Capture the cell that displays the provided text and extract its (x, y) central coordinate. 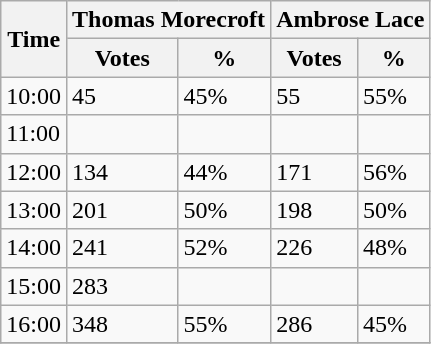
44% (224, 172)
52% (224, 248)
283 (122, 286)
134 (122, 172)
241 (122, 248)
10:00 (34, 96)
198 (314, 210)
16:00 (34, 324)
286 (314, 324)
Thomas Morecroft (168, 20)
48% (394, 248)
14:00 (34, 248)
12:00 (34, 172)
226 (314, 248)
201 (122, 210)
13:00 (34, 210)
348 (122, 324)
56% (394, 172)
55 (314, 96)
45 (122, 96)
Ambrose Lace (350, 20)
171 (314, 172)
15:00 (34, 286)
11:00 (34, 134)
Time (34, 39)
